Extract the (X, Y) coordinate from the center of the cell holding the provided text.  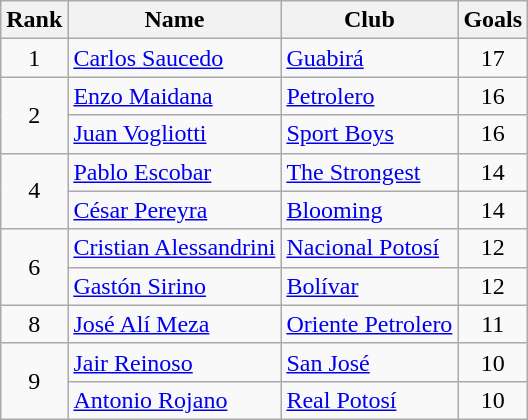
Carlos Saucedo (174, 58)
Rank (34, 20)
4 (34, 191)
Pablo Escobar (174, 172)
Blooming (370, 210)
11 (493, 324)
8 (34, 324)
Sport Boys (370, 134)
Enzo Maidana (174, 96)
Name (174, 20)
Jair Reinoso (174, 362)
Antonio Rojano (174, 400)
17 (493, 58)
Guabirá (370, 58)
Petrolero (370, 96)
9 (34, 381)
Club (370, 20)
Cristian Alessandrini (174, 248)
The Strongest (370, 172)
Bolívar (370, 286)
1 (34, 58)
Nacional Potosí (370, 248)
César Pereyra (174, 210)
6 (34, 267)
José Alí Meza (174, 324)
Juan Vogliotti (174, 134)
San José (370, 362)
2 (34, 115)
Oriente Petrolero (370, 324)
Real Potosí (370, 400)
Gastón Sirino (174, 286)
Goals (493, 20)
